Pinpoint the cell where the given text exists, returning its [x, y] midpoint coordinate. 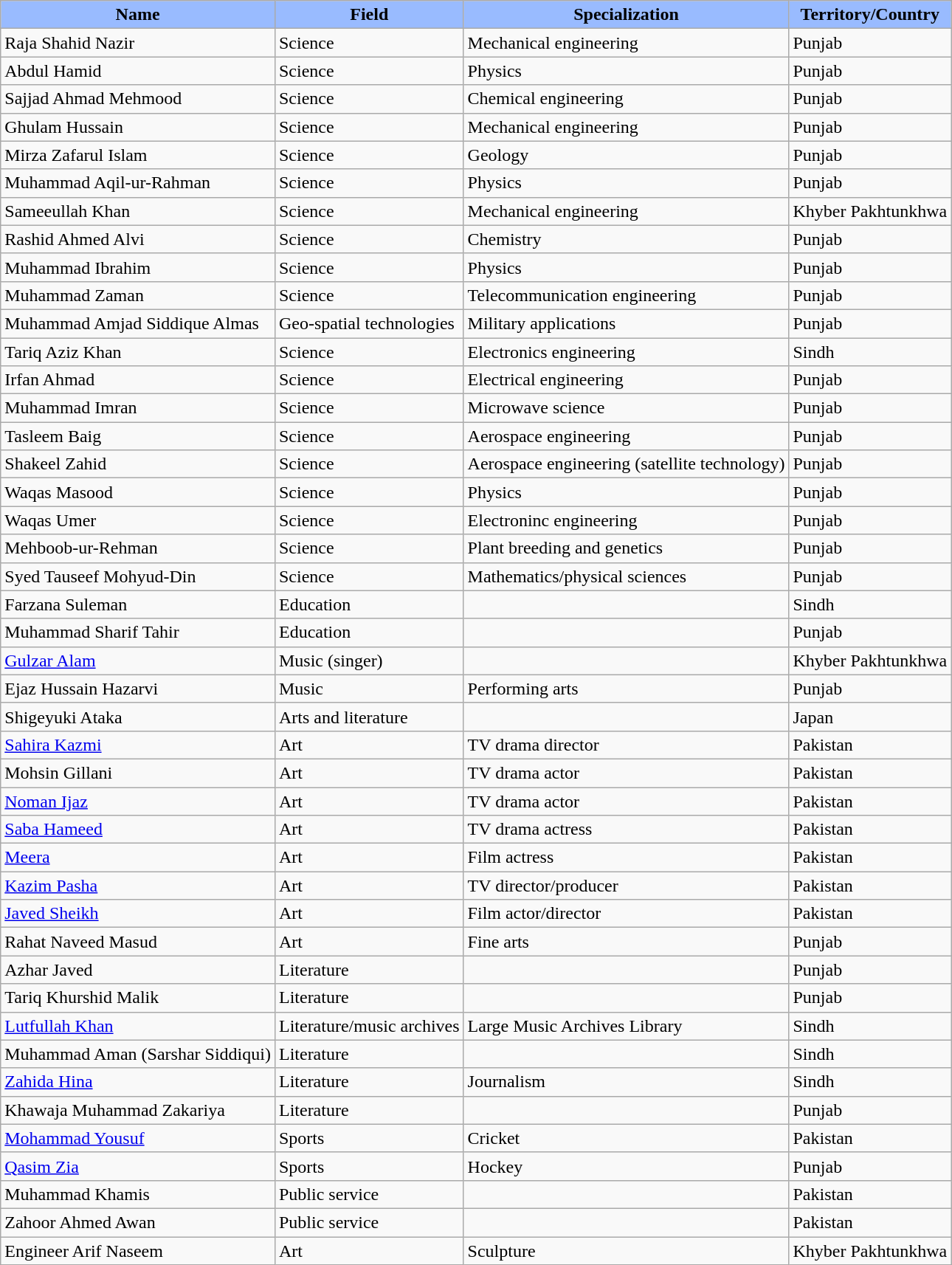
Sajjad Ahmad Mehmood [138, 99]
Sahira Kazmi [138, 745]
Arts and literature [369, 717]
Music (singer) [369, 661]
Film actress [626, 858]
TV director/producer [626, 886]
Military applications [626, 323]
Mohsin Gillani [138, 773]
Aerospace engineering [626, 436]
Noman Ijaz [138, 801]
Muhammad Aman (Sarshar Siddiqui) [138, 1054]
Hockey [626, 1166]
Journalism [626, 1082]
TV drama director [626, 745]
Muhammad Ibrahim [138, 267]
Sculpture [626, 1251]
Large Music Archives Library [626, 1026]
Telecommunication engineering [626, 295]
Tariq Khurshid Malik [138, 998]
Engineer Arif Naseem [138, 1251]
Meera [138, 858]
Muhammad Imran [138, 408]
Literature/music archives [369, 1026]
Electronics engineering [626, 352]
Ejaz Hussain Hazarvi [138, 689]
Territory/Country [870, 15]
Muhammad Amjad Siddique Almas [138, 323]
Saba Hameed [138, 830]
Japan [870, 717]
Shigeyuki Ataka [138, 717]
Specialization [626, 15]
Field [369, 15]
Plant breeding and genetics [626, 548]
Farzana Suleman [138, 604]
Muhammad Khamis [138, 1194]
Performing arts [626, 689]
Electrical engineering [626, 380]
Waqas Umer [138, 520]
Abdul Hamid [138, 71]
Electroninc engineering [626, 520]
Mehboob-ur-Rehman [138, 548]
Chemistry [626, 239]
Muhammad Sharif Tahir [138, 632]
Lutfullah Khan [138, 1026]
Raja Shahid Nazir [138, 43]
Mirza Zafarul Islam [138, 155]
Gulzar Alam [138, 661]
Cricket [626, 1138]
Javed Sheikh [138, 914]
TV drama actress [626, 830]
Rashid Ahmed Alvi [138, 239]
Irfan Ahmad [138, 380]
Waqas Masood [138, 492]
Mohammad Yousuf [138, 1138]
Geology [626, 155]
Film actor/director [626, 914]
Tasleem Baig [138, 436]
Aerospace engineering (satellite technology) [626, 464]
Tariq Aziz Khan [138, 352]
Fine arts [626, 942]
Muhammad Zaman [138, 295]
Chemical engineering [626, 99]
Shakeel Zahid [138, 464]
Qasim Zia [138, 1166]
Mathematics/physical sciences [626, 576]
Zahoor Ahmed Awan [138, 1222]
Sameeullah Khan [138, 211]
Azhar Javed [138, 970]
Microwave science [626, 408]
Music [369, 689]
Name [138, 15]
Zahida Hina [138, 1082]
Geo-spatial technologies [369, 323]
Syed Tauseef Mohyud-Din [138, 576]
Kazim Pasha [138, 886]
Ghulam Hussain [138, 127]
Rahat Naveed Masud [138, 942]
Khawaja Muhammad Zakariya [138, 1110]
Muhammad Aqil-ur-Rahman [138, 183]
